Search for the cell housing the specified text and yield its (X, Y) center coordinate. 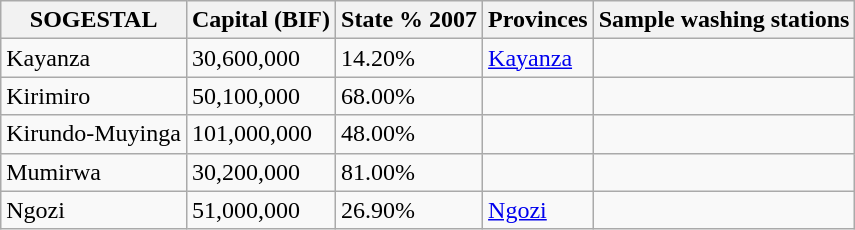
Provinces (538, 20)
SOGESTAL (94, 20)
Sample washing stations (724, 20)
30,200,000 (260, 172)
50,100,000 (260, 96)
30,600,000 (260, 58)
State % 2007 (410, 20)
26.90% (410, 210)
Capital (BIF) (260, 20)
Kirundo-Muyinga (94, 134)
Kirimiro (94, 96)
14.20% (410, 58)
68.00% (410, 96)
51,000,000 (260, 210)
48.00% (410, 134)
81.00% (410, 172)
Mumirwa (94, 172)
101,000,000 (260, 134)
